Output the [x, y] coordinate of the center of the cell containing the given text.  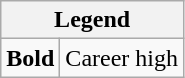
Career high [122, 58]
Legend [92, 20]
Bold [30, 58]
